Extract the [X, Y] coordinate from the center of the cell holding the provided text.  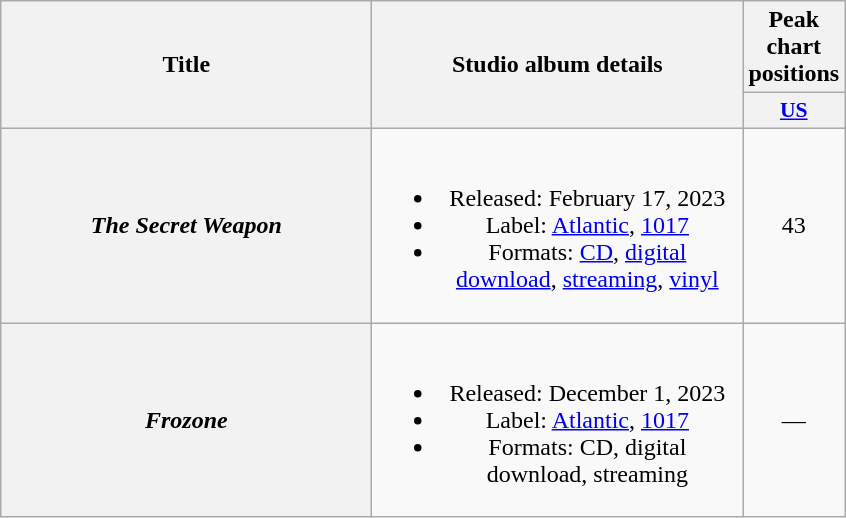
Frozone [186, 419]
Peak chart positions [794, 47]
43 [794, 225]
Studio album details [558, 65]
Released: December 1, 2023Label: Atlantic, 1017Formats: CD, digital download, streaming [558, 419]
Title [186, 65]
Released: February 17, 2023Label: Atlantic, 1017Formats: CD, digital download, streaming, vinyl [558, 225]
US [794, 111]
The Secret Weapon [186, 225]
— [794, 419]
